Search for the cell housing the specified text and yield its [x, y] center coordinate. 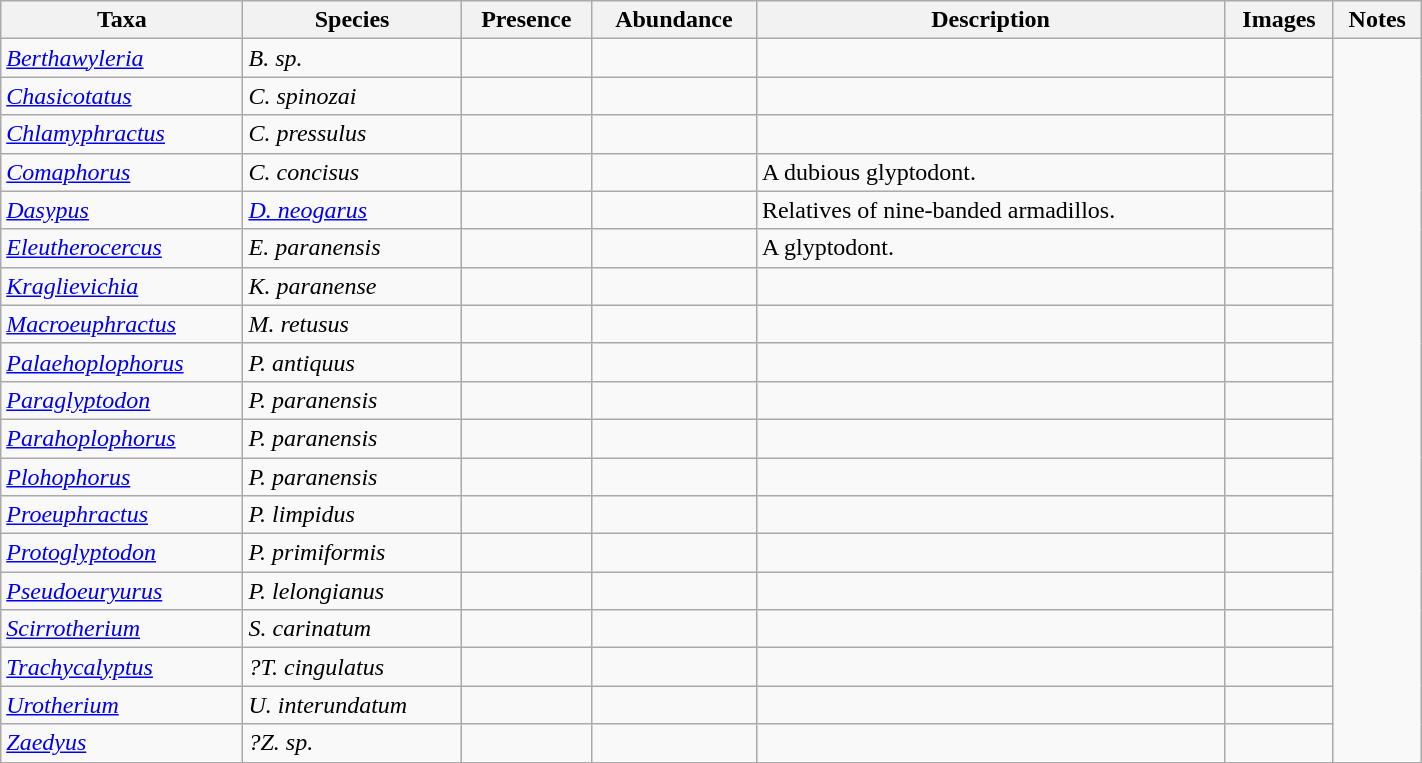
Macroeuphractus [122, 324]
K. paranense [352, 286]
?T. cingulatus [352, 667]
E. paranensis [352, 248]
P. lelongianus [352, 591]
C. spinozai [352, 96]
Taxa [122, 20]
Zaedyus [122, 743]
Eleutherocercus [122, 248]
Berthawyleria [122, 58]
Scirrotherium [122, 629]
Description [990, 20]
C. concisus [352, 172]
S. carinatum [352, 629]
Abundance [674, 20]
U. interundatum [352, 705]
C. pressulus [352, 134]
B. sp. [352, 58]
P. primiformis [352, 553]
Trachycalyptus [122, 667]
A glyptodont. [990, 248]
Species [352, 20]
Presence [526, 20]
M. retusus [352, 324]
Relatives of nine-banded armadillos. [990, 210]
Chasicotatus [122, 96]
Urotherium [122, 705]
Proeuphractus [122, 515]
Parahoplophorus [122, 438]
Kraglievichia [122, 286]
D. neogarus [352, 210]
Palaehoplophorus [122, 362]
Comaphorus [122, 172]
?Z. sp. [352, 743]
Paraglyptodon [122, 400]
Chlamyphractus [122, 134]
A dubious glyptodont. [990, 172]
Images [1279, 20]
P. limpidus [352, 515]
Protoglyptodon [122, 553]
Dasypus [122, 210]
Plohophorus [122, 477]
P. antiquus [352, 362]
Pseudoeuryurus [122, 591]
Notes [1377, 20]
